Search for the cell housing the specified text and yield its [X, Y] center coordinate. 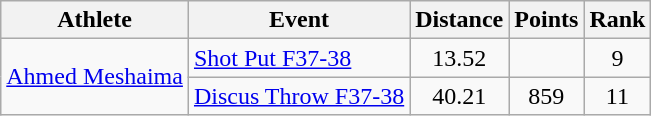
Discus Throw F37-38 [298, 96]
Points [546, 20]
11 [618, 96]
13.52 [460, 58]
40.21 [460, 96]
Shot Put F37-38 [298, 58]
9 [618, 58]
Ahmed Meshaima [95, 77]
Rank [618, 20]
859 [546, 96]
Distance [460, 20]
Event [298, 20]
Athlete [95, 20]
